Return the (X, Y) coordinate for the center point of the cell that contains the specified text.  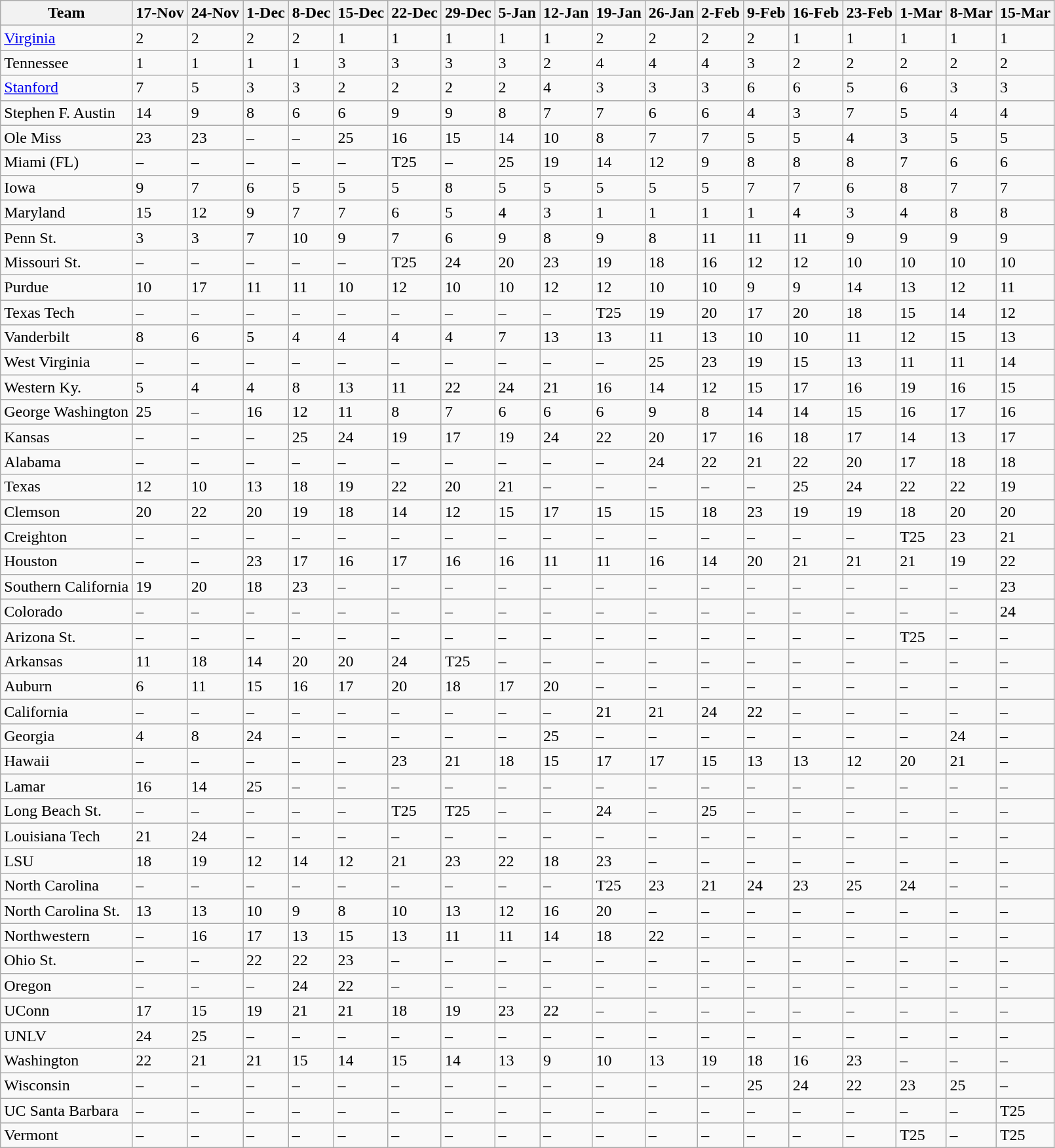
Western Ky. (67, 387)
Georgia (67, 737)
Vermont (67, 1136)
Arkansas (67, 661)
Stanford (67, 88)
Washington (67, 1060)
12-Jan (566, 13)
19-Jan (619, 13)
Kansas (67, 437)
5-Jan (517, 13)
Maryland (67, 212)
16-Feb (816, 13)
Ohio St. (67, 961)
Team (67, 13)
9-Feb (766, 13)
Lamar (67, 786)
Vanderbilt (67, 337)
North Carolina (67, 886)
Tennessee (67, 63)
22-Dec (415, 13)
George Washington (67, 412)
Hawaii (67, 761)
Colorado (67, 611)
Virginia (67, 38)
Iowa (67, 187)
29-Dec (468, 13)
California (67, 711)
2-Feb (721, 13)
Texas (67, 487)
Clemson (67, 512)
Purdue (67, 287)
UNLV (67, 1035)
Texas Tech (67, 313)
Creighton (67, 537)
North Carolina St. (67, 911)
West Virginia (67, 362)
Stephen F. Austin (67, 113)
15-Dec (361, 13)
Arizona St. (67, 636)
UC Santa Barbara (67, 1111)
Auburn (67, 686)
Miami (FL) (67, 163)
1-Mar (921, 13)
26-Jan (671, 13)
LSU (67, 861)
Louisiana Tech (67, 836)
1-Dec (266, 13)
Penn St. (67, 237)
8-Dec (311, 13)
Ole Miss (67, 138)
UConn (67, 1010)
Northwestern (67, 936)
Long Beach St. (67, 811)
24-Nov (215, 13)
Missouri St. (67, 262)
15-Mar (1025, 13)
23-Feb (870, 13)
17-Nov (160, 13)
Houston (67, 562)
Wisconsin (67, 1085)
Oregon (67, 985)
Southern California (67, 586)
8-Mar (971, 13)
Alabama (67, 462)
